For the text-containing cell, return its midpoint in [x, y] coordinate format. 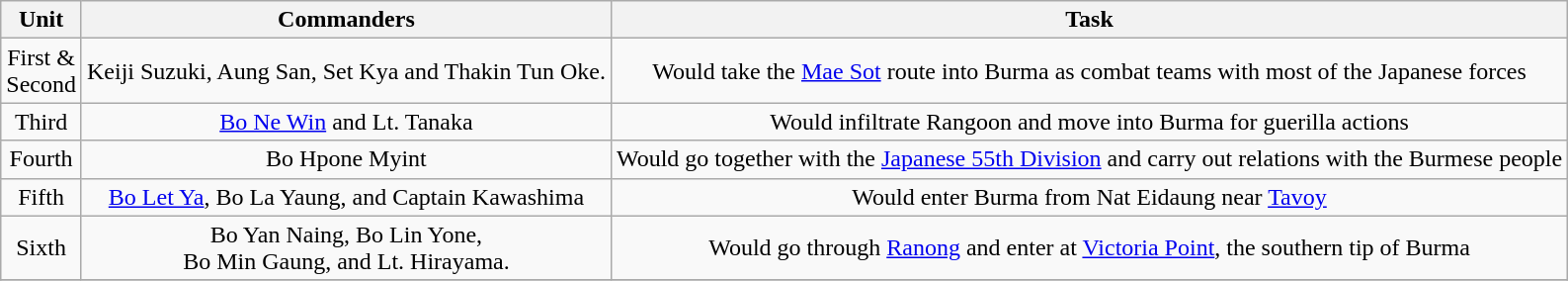
Would go together with the Japanese 55th Division and carry out relations with the Burmese people [1089, 159]
Commanders [346, 20]
Bo Hpone Myint [346, 159]
Unit [41, 20]
Sixth [41, 247]
Third [41, 122]
Task [1089, 20]
Bo Ne Win and Lt. Tanaka [346, 122]
Would take the Mae Sot route into Burma as combat teams with most of the Japanese forces [1089, 71]
Would enter Burma from Nat Eidaung near Tavoy [1089, 197]
Fifth [41, 197]
Would go through Ranong and enter at Victoria Point, the southern tip of Burma [1089, 247]
Would infiltrate Rangoon and move into Burma for guerilla actions [1089, 122]
Bo Yan Naing, Bo Lin Yone, Bo Min Gaung, and Lt. Hirayama. [346, 247]
Keiji Suzuki, Aung San, Set Kya and Thakin Tun Oke. [346, 71]
First &Second [41, 71]
Bo Let Ya, Bo La Yaung, and Captain Kawashima [346, 197]
Fourth [41, 159]
